Detect which cell encompasses the target text, then output its [x, y] center coordinate. 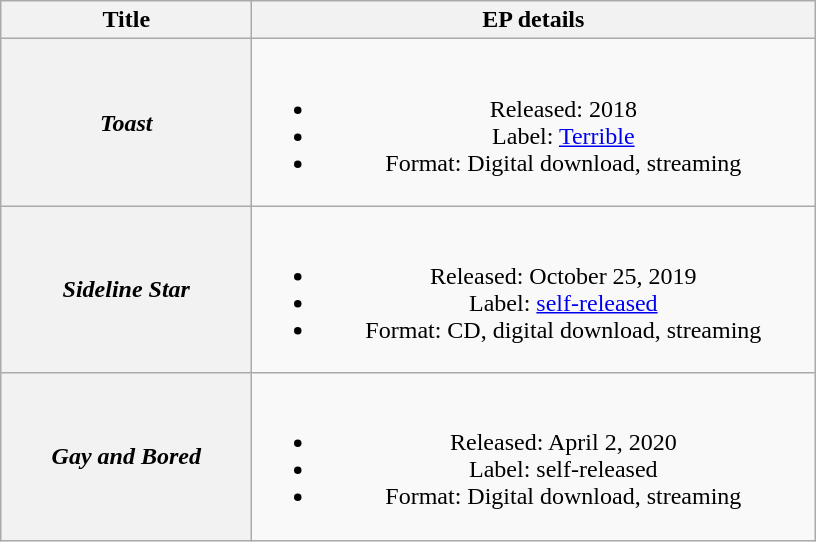
Sideline Star [126, 290]
Released: October 25, 2019Label: self-releasedFormat: CD, digital download, streaming [534, 290]
EP details [534, 20]
Toast [126, 122]
Released: 2018Label: TerribleFormat: Digital download, streaming [534, 122]
Released: April 2, 2020Label: self-releasedFormat: Digital download, streaming [534, 456]
Gay and Bored [126, 456]
Title [126, 20]
